Identify which cell holds the provided text, then report its [x, y] central coordinate. 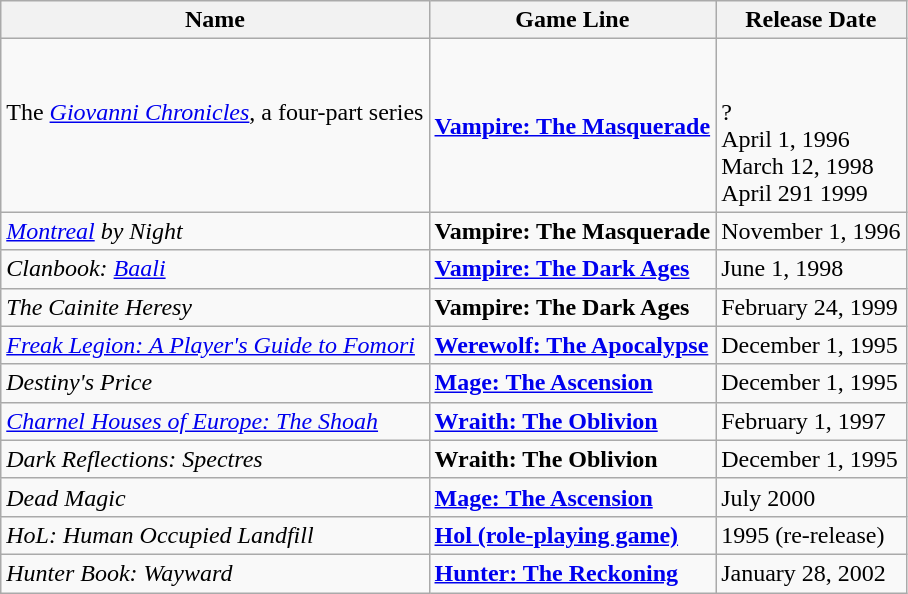
1995 (re-release) [811, 535]
Dark Reflections: Spectres [215, 459]
The Cainite Heresy [215, 307]
Werewolf: The Apocalypse [572, 345]
Charnel Houses of Europe: The Shoah [215, 421]
Game Line [572, 20]
Freak Legion: A Player's Guide to Fomori [215, 345]
Hol (role-playing game) [572, 535]
Name [215, 20]
July 2000 [811, 497]
? April 1, 1996 March 12, 1998 April 291 1999 [811, 126]
The Giovanni Chronicles, a four-part series [215, 126]
Release Date [811, 20]
February 1, 1997 [811, 421]
January 28, 2002 [811, 573]
November 1, 1996 [811, 231]
Hunter: The Reckoning [572, 573]
June 1, 1998 [811, 269]
Montreal by Night [215, 231]
February 24, 1999 [811, 307]
HoL: Human Occupied Landfill [215, 535]
Hunter Book: Wayward [215, 573]
Destiny's Price [215, 383]
Clanbook: Baali [215, 269]
Dead Magic [215, 497]
